Provide the (X, Y) coordinate of the cell's center where the given text is located.  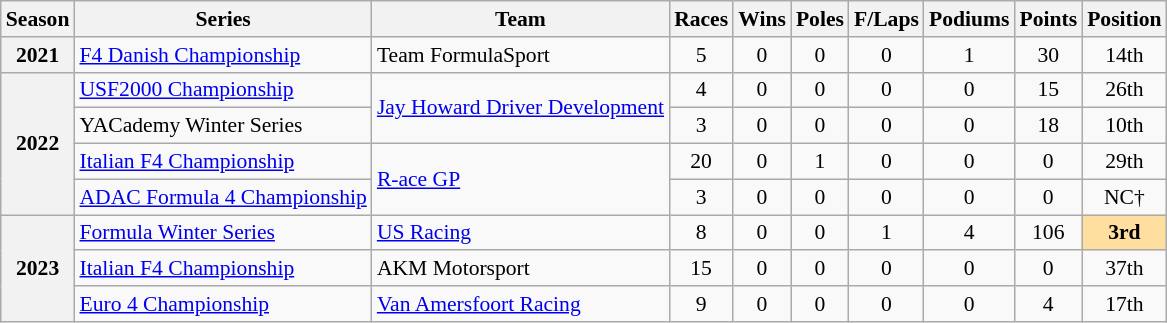
3rd (1124, 233)
Series (222, 19)
30 (1048, 55)
Wins (762, 19)
14th (1124, 55)
106 (1048, 233)
2023 (38, 268)
F/Laps (886, 19)
10th (1124, 126)
37th (1124, 269)
5 (701, 55)
Team FormulaSport (520, 55)
26th (1124, 90)
Points (1048, 19)
R-ace GP (520, 180)
Position (1124, 19)
Euro 4 Championship (222, 304)
F4 Danish Championship (222, 55)
Poles (820, 19)
8 (701, 233)
17th (1124, 304)
18 (1048, 126)
US Racing (520, 233)
YACademy Winter Series (222, 126)
ADAC Formula 4 Championship (222, 197)
29th (1124, 162)
AKM Motorsport (520, 269)
20 (701, 162)
Van Amersfoort Racing (520, 304)
Races (701, 19)
2021 (38, 55)
Podiums (970, 19)
Jay Howard Driver Development (520, 108)
Season (38, 19)
2022 (38, 143)
Formula Winter Series (222, 233)
USF2000 Championship (222, 90)
Team (520, 19)
NC† (1124, 197)
9 (701, 304)
